From the cell containing the given text, extract its center point as [x, y] coordinate. 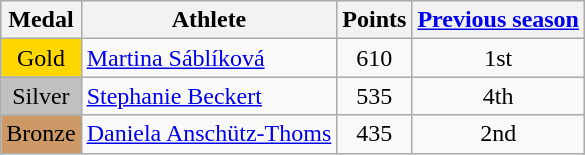
Stephanie Beckert [209, 96]
435 [374, 134]
Martina Sáblíková [209, 58]
Previous season [498, 20]
Gold [41, 58]
Athlete [209, 20]
Bronze [41, 134]
2nd [498, 134]
Points [374, 20]
610 [374, 58]
Daniela Anschütz-Thoms [209, 134]
4th [498, 96]
Medal [41, 20]
535 [374, 96]
Silver [41, 96]
1st [498, 58]
